Find where the given text appears and provide that cell's center as (x, y) coordinate. 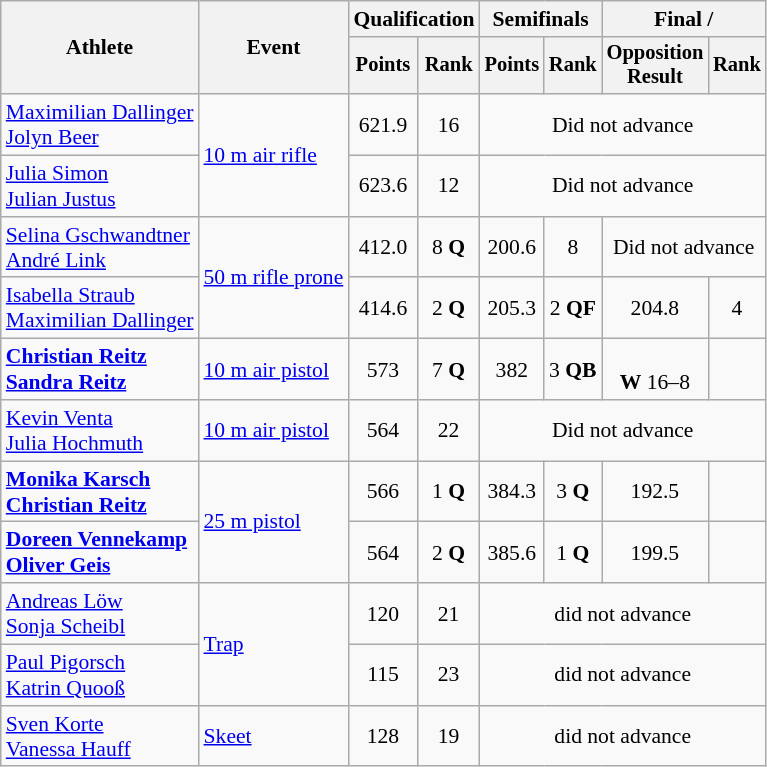
Monika KarschChristian Reitz (100, 492)
Andreas LöwSonja Scheibl (100, 614)
Semifinals (541, 19)
566 (382, 492)
Final / (684, 19)
Sven KorteVanessa Hauff (100, 736)
8 Q (449, 248)
384.3 (512, 492)
573 (382, 370)
200.6 (512, 248)
Doreen VennekampOliver Geis (100, 552)
50 m rifle prone (274, 278)
Athlete (100, 48)
3 QB (573, 370)
12 (449, 186)
115 (382, 676)
204.8 (656, 308)
623.6 (382, 186)
25 m pistol (274, 522)
621.9 (382, 124)
Trap (274, 644)
Event (274, 48)
205.3 (512, 308)
19 (449, 736)
16 (449, 124)
128 (382, 736)
22 (449, 430)
382 (512, 370)
Maximilian DallingerJolyn Beer (100, 124)
385.6 (512, 552)
Julia SimonJulian Justus (100, 186)
199.5 (656, 552)
Selina GschwandtnerAndré Link (100, 248)
21 (449, 614)
Qualification (414, 19)
7 Q (449, 370)
23 (449, 676)
2 QF (573, 308)
Skeet (274, 736)
192.5 (656, 492)
3 Q (573, 492)
4 (737, 308)
Paul PigorschKatrin Quooß (100, 676)
Isabella StraubMaximilian Dallinger (100, 308)
10 m air rifle (274, 155)
Kevin VentaJulia Hochmuth (100, 430)
8 (573, 248)
120 (382, 614)
Christian ReitzSandra Reitz (100, 370)
412.0 (382, 248)
414.6 (382, 308)
W 16–8 (656, 370)
OppositionResult (656, 66)
